Capture the cell that displays the provided text and extract its [x, y] central coordinate. 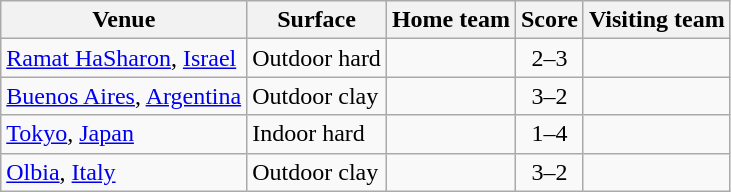
Outdoor hard [317, 58]
Score [549, 20]
1–4 [549, 134]
Visiting team [656, 20]
Indoor hard [317, 134]
2–3 [549, 58]
Tokyo, Japan [124, 134]
Home team [450, 20]
Olbia, Italy [124, 172]
Ramat HaSharon, Israel [124, 58]
Venue [124, 20]
Surface [317, 20]
Buenos Aires, Argentina [124, 96]
